For the text-containing cell, return its midpoint in [X, Y] coordinate format. 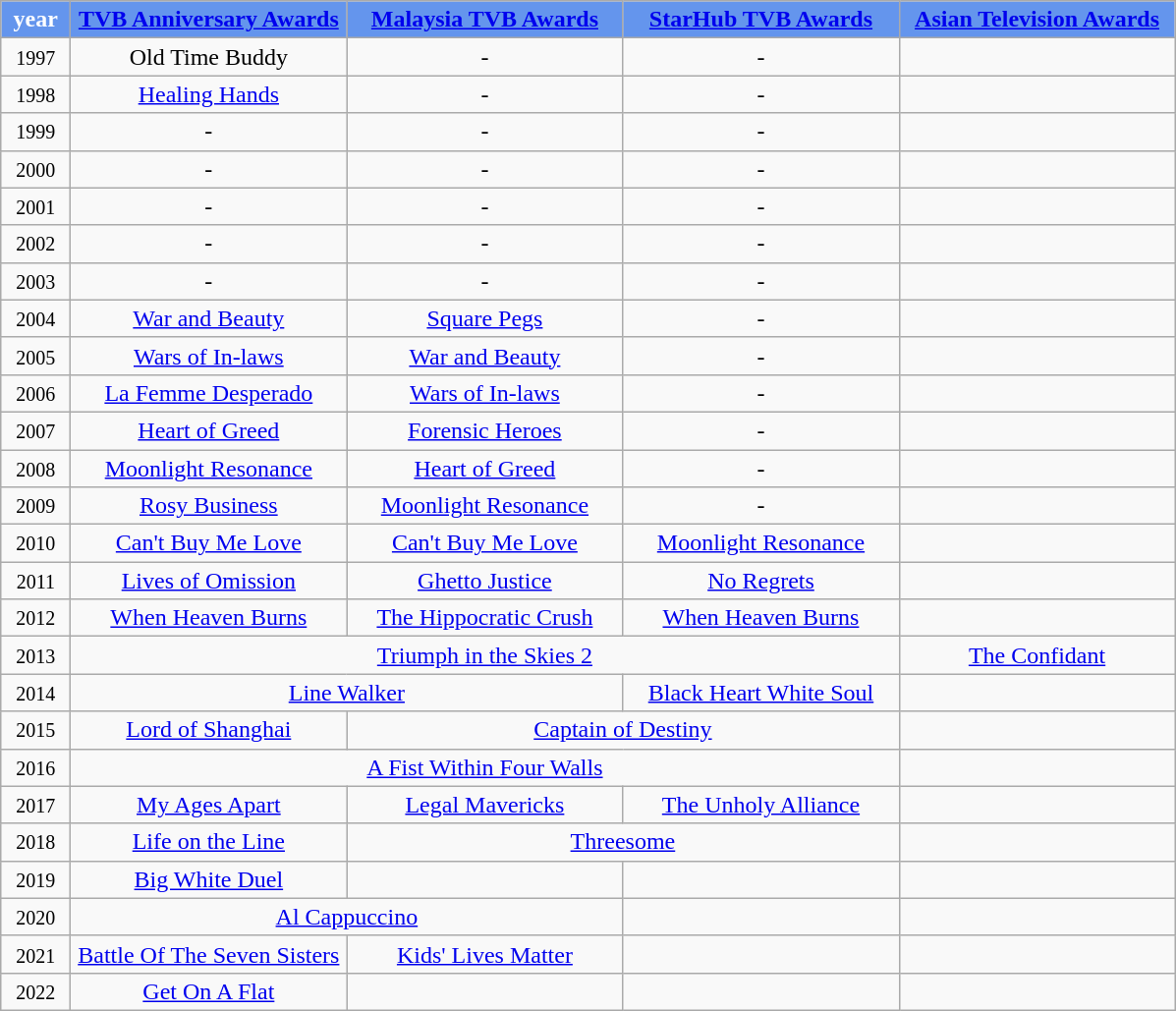
1997 [35, 57]
2009 [35, 506]
2005 [35, 356]
2003 [35, 281]
Asian Television Awards [1037, 20]
Forensic Heroes [485, 430]
Square Pegs [485, 318]
Ghetto Justice [485, 581]
Rosy Business [208, 506]
Legal Mavericks [485, 805]
Get On A Flat [208, 991]
1999 [35, 132]
Triumph in the Skies 2 [485, 655]
Lord of Shanghai [208, 730]
The Confidant [1037, 655]
2017 [35, 805]
2019 [35, 879]
Captain of Destiny [623, 730]
No Regrets [760, 581]
2015 [35, 730]
2022 [35, 991]
2000 [35, 169]
2016 [35, 767]
La Femme Desperado [208, 393]
TVB Anniversary Awards [208, 20]
My Ages Apart [208, 805]
2008 [35, 469]
Life on the Line [208, 842]
Old Time Buddy [208, 57]
The Unholy Alliance [760, 805]
year [35, 20]
StarHub TVB Awards [760, 20]
Battle Of The Seven Sisters [208, 954]
2020 [35, 917]
Lives of Omission [208, 581]
2013 [35, 655]
Black Heart White Soul [760, 693]
Line Walker [347, 693]
2011 [35, 581]
2002 [35, 244]
2004 [35, 318]
Healing Hands [208, 94]
1998 [35, 94]
2007 [35, 430]
2014 [35, 693]
Al Cappuccino [347, 917]
The Hippocratic Crush [485, 618]
A Fist Within Four Walls [485, 767]
2018 [35, 842]
Big White Duel [208, 879]
Malaysia TVB Awards [485, 20]
2012 [35, 618]
2001 [35, 206]
2021 [35, 954]
2010 [35, 543]
Threesome [623, 842]
2006 [35, 393]
Kids' Lives Matter [485, 954]
